Provide the (X, Y) coordinate of the cell's center where the given text is located.  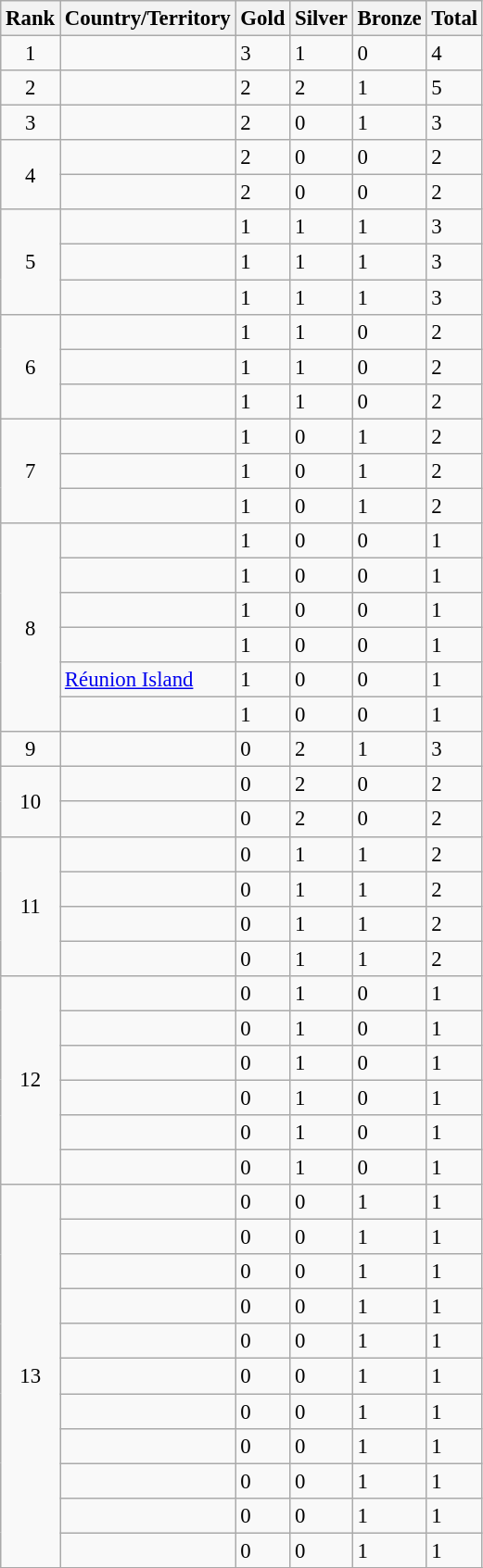
Bronze (389, 19)
Country/Territory (148, 19)
10 (31, 802)
Total (454, 19)
Gold (263, 19)
7 (31, 470)
Silver (322, 19)
12 (31, 1081)
Réunion Island (148, 680)
13 (31, 1376)
11 (31, 906)
Rank (31, 19)
8 (31, 628)
9 (31, 749)
6 (31, 367)
